Identify which cell holds the provided text, then report its (x, y) central coordinate. 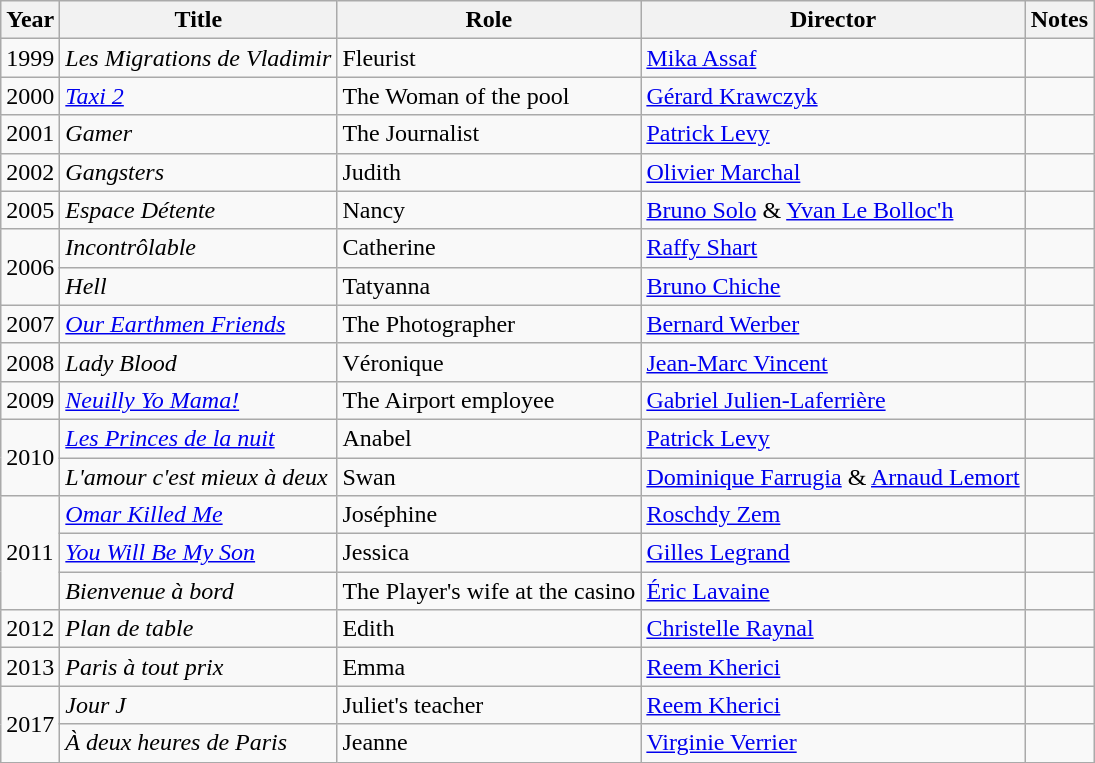
The Woman of the pool (489, 96)
2005 (30, 210)
Jean-Marc Vincent (833, 362)
2000 (30, 96)
Raffy Shart (833, 248)
Véronique (489, 362)
2007 (30, 324)
Tatyanna (489, 286)
Lady Blood (198, 362)
Espace Détente (198, 210)
Jour J (198, 705)
Bernard Werber (833, 324)
The Journalist (489, 134)
Incontrôlable (198, 248)
Christelle Raynal (833, 629)
Plan de table (198, 629)
Bienvenue à bord (198, 591)
Gangsters (198, 172)
Omar Killed Me (198, 515)
Juliet's teacher (489, 705)
Gabriel Julien-Laferrière (833, 400)
2010 (30, 457)
2013 (30, 667)
2002 (30, 172)
Year (30, 20)
Edith (489, 629)
Éric Lavaine (833, 591)
Our Earthmen Friends (198, 324)
Judith (489, 172)
The Airport employee (489, 400)
Gamer (198, 134)
Neuilly Yo Mama! (198, 400)
Roschdy Zem (833, 515)
Jessica (489, 553)
Les Migrations de Vladimir (198, 58)
2006 (30, 267)
2001 (30, 134)
Hell (198, 286)
Swan (489, 477)
2011 (30, 553)
Joséphine (489, 515)
Fleurist (489, 58)
Bruno Chiche (833, 286)
The Player's wife at the casino (489, 591)
Les Princes de la nuit (198, 438)
Notes (1059, 20)
1999 (30, 58)
Paris à tout prix (198, 667)
À deux heures de Paris (198, 743)
Emma (489, 667)
Title (198, 20)
Role (489, 20)
Olivier Marchal (833, 172)
2012 (30, 629)
L'amour c'est mieux à deux (198, 477)
Mika Assaf (833, 58)
Anabel (489, 438)
Gérard Krawczyk (833, 96)
Taxi 2 (198, 96)
Catherine (489, 248)
Jeanne (489, 743)
Director (833, 20)
2009 (30, 400)
2017 (30, 724)
You Will Be My Son (198, 553)
2008 (30, 362)
Virginie Verrier (833, 743)
The Photographer (489, 324)
Gilles Legrand (833, 553)
Dominique Farrugia & Arnaud Lemort (833, 477)
Nancy (489, 210)
Bruno Solo & Yvan Le Bolloc'h (833, 210)
